Return the (x, y) coordinate for the center point of the cell that contains the specified text.  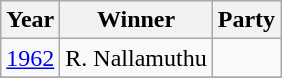
R. Nallamuthu (136, 58)
Party (246, 20)
Winner (136, 20)
Year (30, 20)
1962 (30, 58)
